Find where the given text appears and provide that cell's center as [X, Y] coordinate. 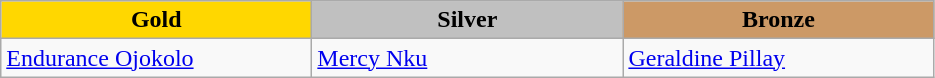
Silver [468, 20]
Gold [156, 20]
Geraldine Pillay [778, 58]
Bronze [778, 20]
Mercy Nku [468, 58]
Endurance Ojokolo [156, 58]
